Provide the [x, y] coordinate of the cell's center where the given text is located.  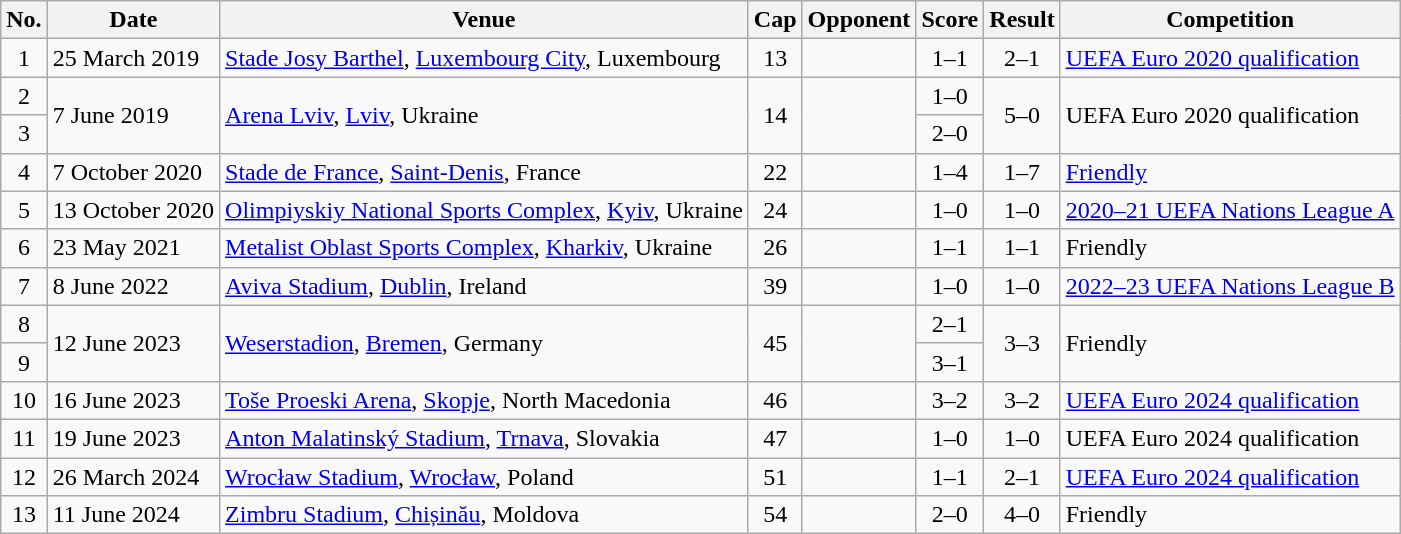
4 [24, 172]
7 June 2019 [133, 115]
51 [775, 477]
26 March 2024 [133, 477]
3 [24, 134]
1–4 [950, 172]
Olimpiyskiy National Sports Complex, Kyiv, Ukraine [484, 210]
10 [24, 400]
2 [24, 96]
5 [24, 210]
16 June 2023 [133, 400]
19 June 2023 [133, 438]
Score [950, 20]
23 May 2021 [133, 248]
Result [1022, 20]
3–3 [1022, 343]
12 June 2023 [133, 343]
2022–23 UEFA Nations League B [1230, 286]
7 [24, 286]
Stade de France, Saint-Denis, France [484, 172]
Stade Josy Barthel, Luxembourg City, Luxembourg [484, 58]
Weserstadion, Bremen, Germany [484, 343]
26 [775, 248]
14 [775, 115]
Aviva Stadium, Dublin, Ireland [484, 286]
5–0 [1022, 115]
2020–21 UEFA Nations League A [1230, 210]
Opponent [859, 20]
46 [775, 400]
24 [775, 210]
47 [775, 438]
No. [24, 20]
39 [775, 286]
8 June 2022 [133, 286]
Wrocław Stadium, Wrocław, Poland [484, 477]
13 October 2020 [133, 210]
Competition [1230, 20]
4–0 [1022, 515]
7 October 2020 [133, 172]
25 March 2019 [133, 58]
1–7 [1022, 172]
9 [24, 362]
Metalist Oblast Sports Complex, Kharkiv, Ukraine [484, 248]
11 [24, 438]
54 [775, 515]
Zimbru Stadium, Chișinău, Moldova [484, 515]
Cap [775, 20]
1 [24, 58]
6 [24, 248]
22 [775, 172]
Arena Lviv, Lviv, Ukraine [484, 115]
12 [24, 477]
Date [133, 20]
3–1 [950, 362]
Toše Proeski Arena, Skopje, North Macedonia [484, 400]
8 [24, 324]
Anton Malatinský Stadium, Trnava, Slovakia [484, 438]
Venue [484, 20]
11 June 2024 [133, 515]
45 [775, 343]
